Identify which cell holds the provided text, then report its [x, y] central coordinate. 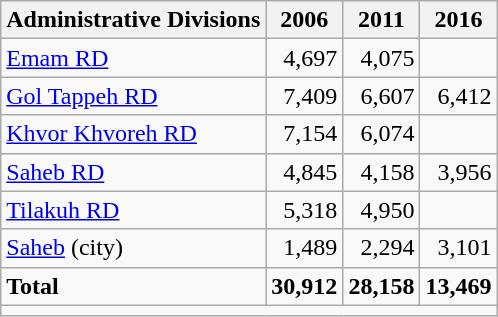
Saheb RD [134, 172]
2016 [458, 20]
2,294 [382, 248]
28,158 [382, 286]
6,074 [382, 134]
6,607 [382, 96]
3,101 [458, 248]
4,950 [382, 210]
4,697 [304, 58]
Tilakuh RD [134, 210]
7,154 [304, 134]
Administrative Divisions [134, 20]
Saheb (city) [134, 248]
Emam RD [134, 58]
4,075 [382, 58]
13,469 [458, 286]
2006 [304, 20]
4,845 [304, 172]
Total [134, 286]
6,412 [458, 96]
3,956 [458, 172]
1,489 [304, 248]
Gol Tappeh RD [134, 96]
4,158 [382, 172]
Khvor Khvoreh RD [134, 134]
2011 [382, 20]
7,409 [304, 96]
5,318 [304, 210]
30,912 [304, 286]
